Find where the given text appears and provide that cell's center as [x, y] coordinate. 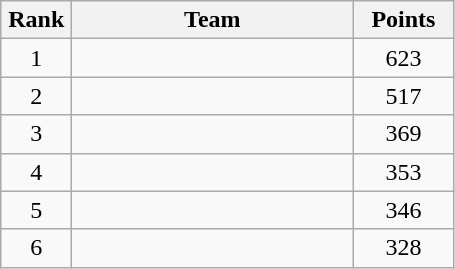
623 [404, 58]
328 [404, 248]
Team [212, 20]
369 [404, 134]
6 [36, 248]
517 [404, 96]
Rank [36, 20]
1 [36, 58]
346 [404, 210]
4 [36, 172]
3 [36, 134]
353 [404, 172]
5 [36, 210]
2 [36, 96]
Points [404, 20]
